Find where the given text appears and provide that cell's center as (X, Y) coordinate. 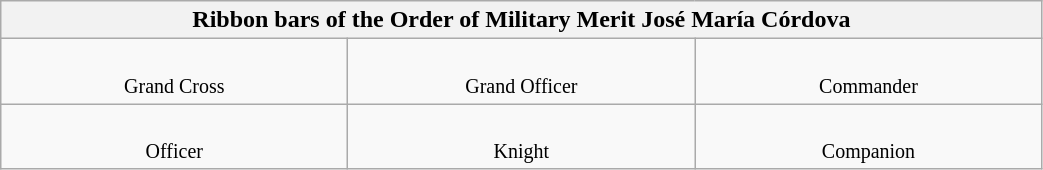
Officer (174, 136)
Companion (868, 136)
Ribbon bars of the Order of Military Merit José María Córdova (522, 20)
Grand Officer (522, 72)
Knight (522, 136)
Grand Cross (174, 72)
Commander (868, 72)
